Return the (x, y) coordinate for the center point of the cell that contains the specified text.  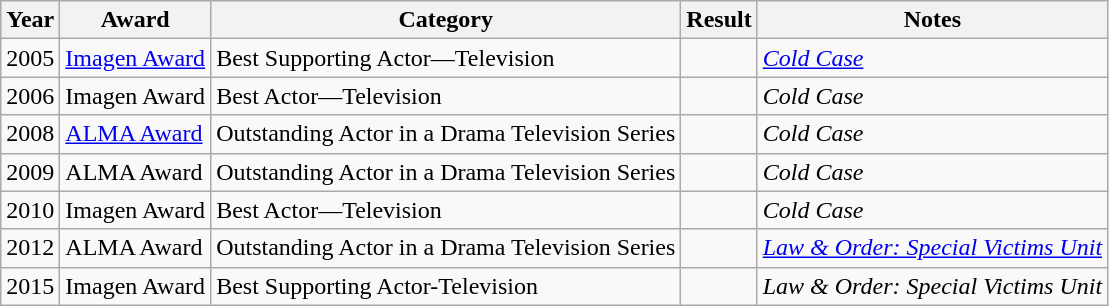
2006 (30, 96)
2012 (30, 248)
Award (136, 20)
Notes (932, 20)
2008 (30, 134)
Category (446, 20)
2015 (30, 286)
2005 (30, 58)
Year (30, 20)
Best Supporting Actor—Television (446, 58)
2009 (30, 172)
Best Supporting Actor-Television (446, 286)
2010 (30, 210)
Result (719, 20)
